Detect which cell encompasses the target text, then output its (x, y) center coordinate. 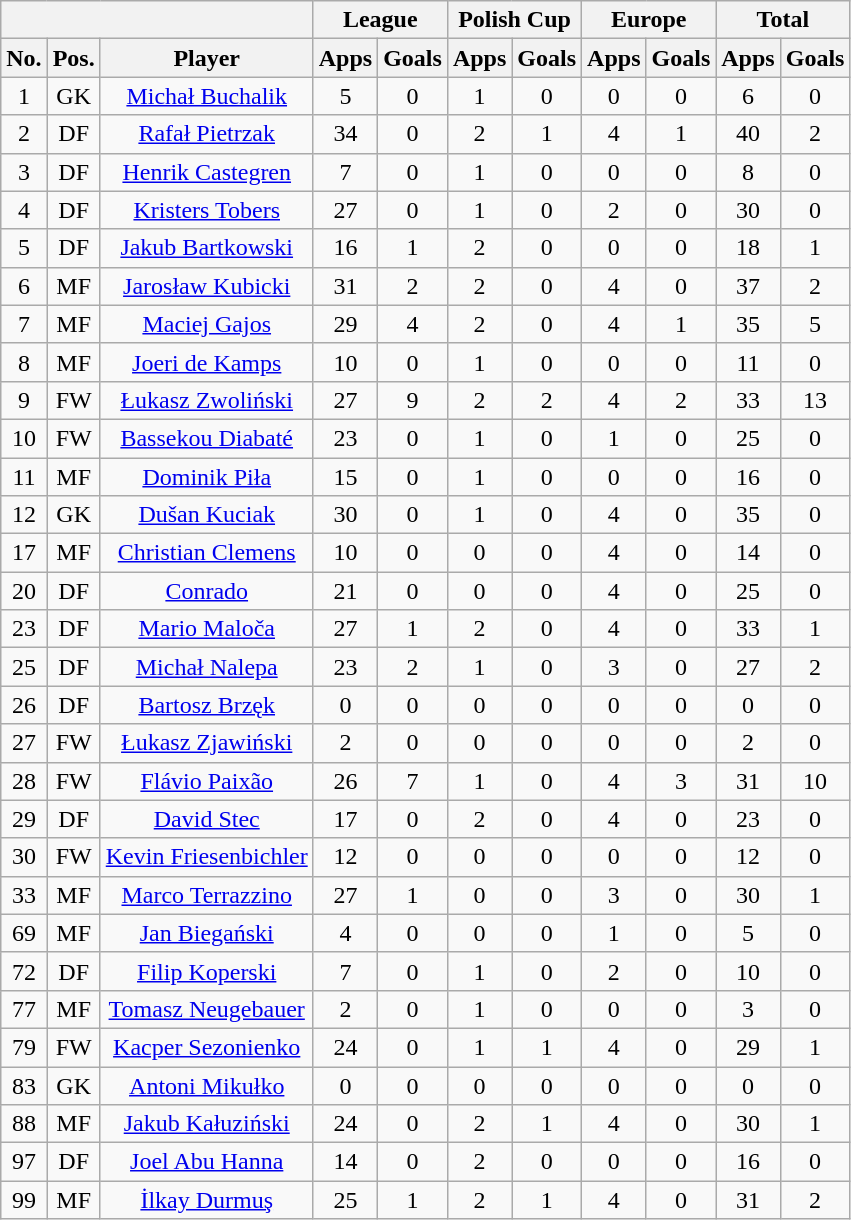
34 (345, 134)
Flávio Paixão (206, 781)
Player (206, 58)
Pos. (74, 58)
İlkay Durmuş (206, 1200)
97 (24, 1162)
Rafał Pietrzak (206, 134)
Europe (649, 20)
Jakub Kałuziński (206, 1124)
Filip Koperski (206, 971)
Mario Maloča (206, 629)
No. (24, 58)
League (380, 20)
Kristers Tobers (206, 210)
Dominik Piła (206, 477)
28 (24, 781)
21 (345, 591)
Michał Buchalik (206, 96)
Kevin Friesenbichler (206, 857)
David Stec (206, 819)
Bartosz Brzęk (206, 705)
Joel Abu Hanna (206, 1162)
Christian Clemens (206, 553)
83 (24, 1085)
Łukasz Zjawiński (206, 743)
Łukasz Zwoliński (206, 400)
Conrado (206, 591)
40 (748, 134)
Maciej Gajos (206, 324)
18 (748, 248)
Kacper Sezonienko (206, 1047)
Michał Nalepa (206, 667)
72 (24, 971)
13 (815, 400)
20 (24, 591)
15 (345, 477)
Jan Biegański (206, 933)
88 (24, 1124)
Joeri de Kamps (206, 362)
Henrik Castegren (206, 172)
79 (24, 1047)
Marco Terrazzino (206, 895)
37 (748, 286)
77 (24, 1009)
Dušan Kuciak (206, 515)
Polish Cup (514, 20)
99 (24, 1200)
Jakub Bartkowski (206, 248)
Jarosław Kubicki (206, 286)
69 (24, 933)
Tomasz Neugebauer (206, 1009)
Bassekou Diabaté (206, 438)
Antoni Mikułko (206, 1085)
Total (783, 20)
